Return the [X, Y] coordinate for the center point of the cell that contains the specified text.  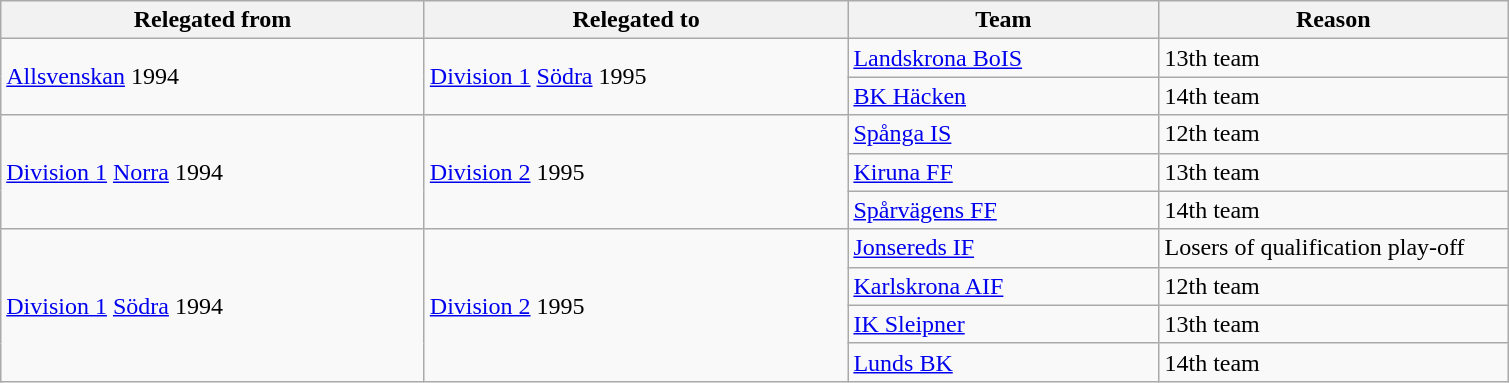
Lunds BK [1004, 362]
IK Sleipner [1004, 324]
Kiruna FF [1004, 172]
BK Häcken [1004, 96]
Jonsereds IF [1004, 248]
Division 1 Södra 1994 [213, 305]
Losers of qualification play-off [1334, 248]
Allsvenskan 1994 [213, 77]
Division 1 Södra 1995 [636, 77]
Reason [1334, 20]
Relegated to [636, 20]
Karlskrona AIF [1004, 286]
Team [1004, 20]
Spånga IS [1004, 134]
Landskrona BoIS [1004, 58]
Division 1 Norra 1994 [213, 172]
Spårvägens FF [1004, 210]
Relegated from [213, 20]
